From the cell containing the given text, extract its center point as [X, Y] coordinate. 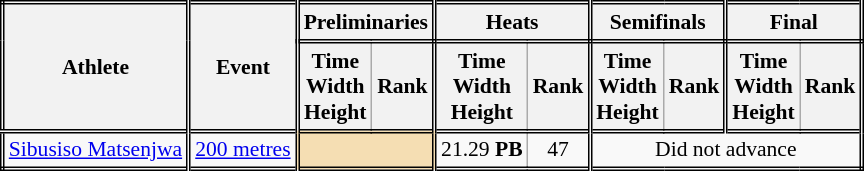
Final [794, 22]
21.29 PB [482, 150]
200 metres [243, 150]
Did not advance [726, 150]
Preliminaries [366, 22]
Heats [512, 22]
Sibusiso Matsenjwa [95, 150]
Athlete [95, 67]
Semifinals [658, 22]
Event [243, 67]
47 [559, 150]
